Determine the (X, Y) coordinate at the center of the cell enclosing the given text.  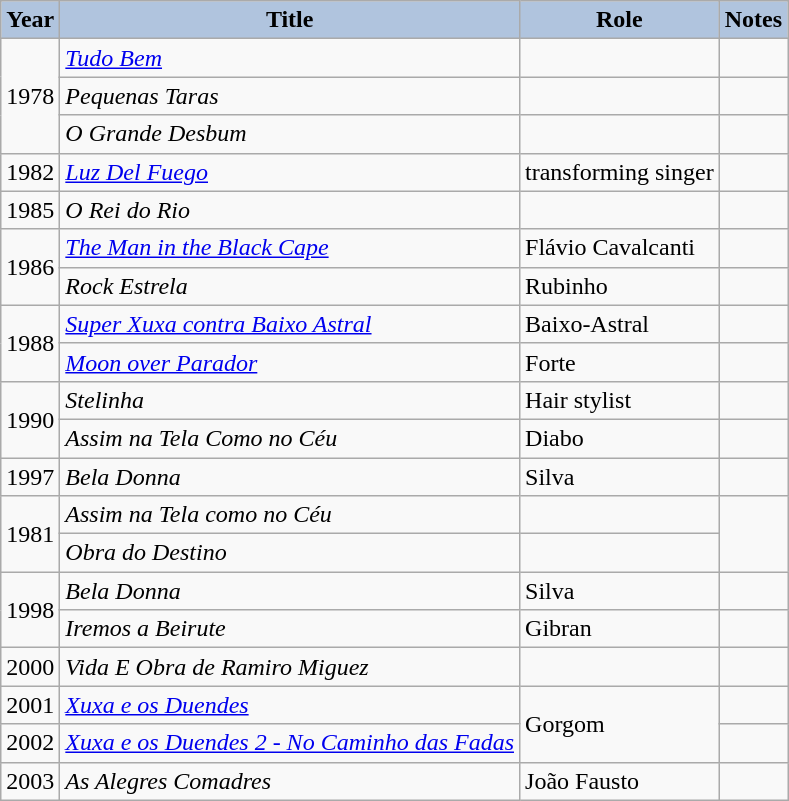
As Alegres Comadres (290, 781)
Stelinha (290, 400)
Assim na Tela Como no Céu (290, 438)
transforming singer (620, 172)
2001 (30, 705)
Forte (620, 362)
Obra do Destino (290, 553)
Gorgom (620, 724)
Role (620, 20)
2002 (30, 743)
Rock Estrela (290, 286)
Year (30, 20)
Luz Del Fuego (290, 172)
1981 (30, 534)
Xuxa e os Duendes 2 - No Caminho das Fadas (290, 743)
Tudo Bem (290, 58)
1982 (30, 172)
Diabo (620, 438)
Moon over Parador (290, 362)
1985 (30, 210)
João Fausto (620, 781)
Vida E Obra de Ramiro Miguez (290, 667)
1998 (30, 610)
The Man in the Black Cape (290, 248)
1997 (30, 477)
Hair stylist (620, 400)
Xuxa e os Duendes (290, 705)
2003 (30, 781)
Title (290, 20)
Gibran (620, 629)
2000 (30, 667)
1988 (30, 343)
1990 (30, 419)
Rubinho (620, 286)
Pequenas Taras (290, 96)
Flávio Cavalcanti (620, 248)
1978 (30, 96)
1986 (30, 267)
Assim na Tela como no Céu (290, 515)
Iremos a Beirute (290, 629)
Notes (753, 20)
Baixo-Astral (620, 324)
O Grande Desbum (290, 134)
O Rei do Rio (290, 210)
Super Xuxa contra Baixo Astral (290, 324)
